Determine the [X, Y] coordinate at the center of the cell enclosing the given text.  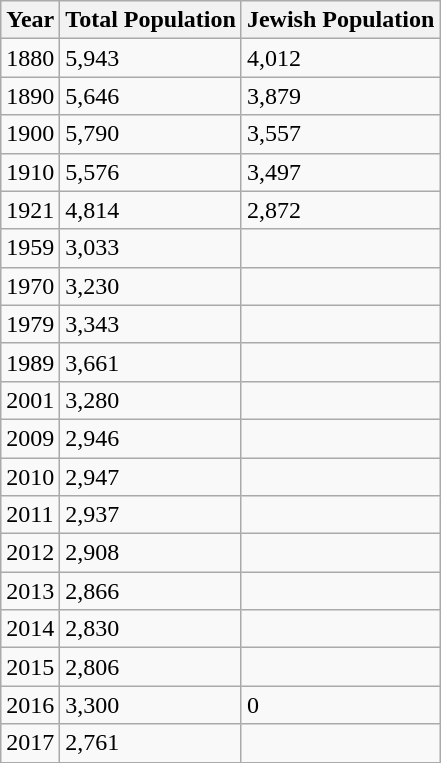
2015 [30, 667]
Total Population [151, 20]
5,943 [151, 58]
2014 [30, 629]
2,946 [151, 438]
2,806 [151, 667]
2016 [30, 705]
Year [30, 20]
1979 [30, 324]
5,646 [151, 96]
3,033 [151, 248]
1890 [30, 96]
2013 [30, 591]
2,872 [340, 210]
3,879 [340, 96]
3,230 [151, 286]
2001 [30, 400]
3,343 [151, 324]
2012 [30, 553]
1989 [30, 362]
1900 [30, 134]
2,947 [151, 477]
1910 [30, 172]
2,830 [151, 629]
1880 [30, 58]
2011 [30, 515]
Jewish Population [340, 20]
3,280 [151, 400]
5,790 [151, 134]
0 [340, 705]
3,497 [340, 172]
1970 [30, 286]
2,761 [151, 743]
2017 [30, 743]
2009 [30, 438]
2,866 [151, 591]
5,576 [151, 172]
1959 [30, 248]
1921 [30, 210]
2,908 [151, 553]
3,557 [340, 134]
4,012 [340, 58]
3,661 [151, 362]
3,300 [151, 705]
2010 [30, 477]
2,937 [151, 515]
4,814 [151, 210]
